Output the [x, y] coordinate of the center of the cell containing the given text.  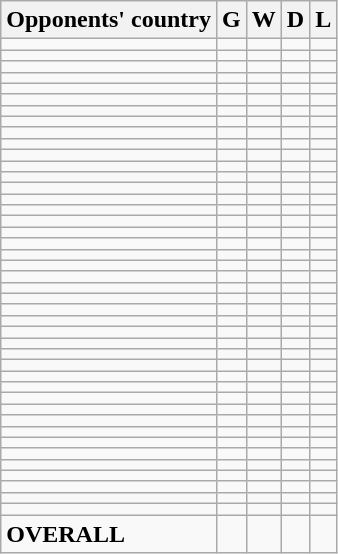
Opponents' country [109, 20]
W [264, 20]
L [324, 20]
OVERALL [109, 533]
D [295, 20]
G [232, 20]
